Locate the cell with the specified text and output its [x, y] center coordinate. 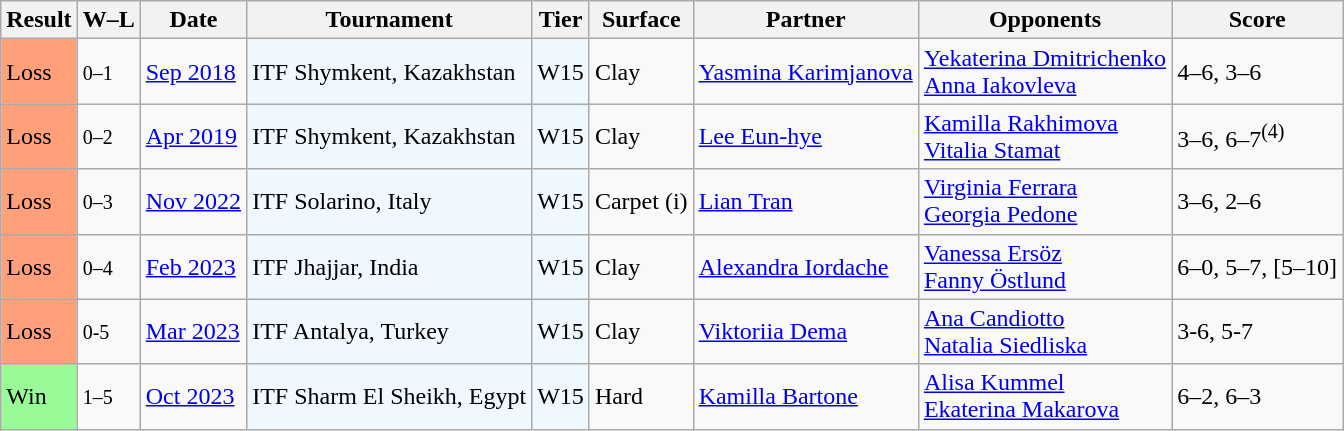
Lian Tran [806, 202]
Alexandra Iordache [806, 266]
4–6, 3–6 [1258, 72]
1–5 [108, 396]
Alisa Kummel Ekaterina Makarova [1044, 396]
Apr 2019 [193, 136]
Kamilla Bartone [806, 396]
ITF Sharm El Sheikh, Egypt [390, 396]
Kamilla Rakhimova Vitalia Stamat [1044, 136]
Sep 2018 [193, 72]
Tier [561, 20]
Score [1258, 20]
Mar 2023 [193, 332]
W–L [108, 20]
Surface [641, 20]
Feb 2023 [193, 266]
0–4 [108, 266]
0–2 [108, 136]
Yasmina Karimjanova [806, 72]
3-6, 5-7 [1258, 332]
ITF Solarino, Italy [390, 202]
Ana Candiotto Natalia Siedliska [1044, 332]
Date [193, 20]
Partner [806, 20]
Win [39, 396]
Tournament [390, 20]
6–2, 6–3 [1258, 396]
Hard [641, 396]
0–1 [108, 72]
Carpet (i) [641, 202]
Lee Eun-hye [806, 136]
0-5 [108, 332]
6–0, 5–7, [5–10] [1258, 266]
Nov 2022 [193, 202]
Result [39, 20]
3–6, 2–6 [1258, 202]
3–6, 6–7(4) [1258, 136]
Viktoriia Dema [806, 332]
Yekaterina Dmitrichenko Anna Iakovleva [1044, 72]
Opponents [1044, 20]
0–3 [108, 202]
Virginia Ferrara Georgia Pedone [1044, 202]
ITF Antalya, Turkey [390, 332]
ITF Jhajjar, India [390, 266]
Oct 2023 [193, 396]
Vanessa Ersöz Fanny Östlund [1044, 266]
